Detect which cell encompasses the target text, then output its [x, y] center coordinate. 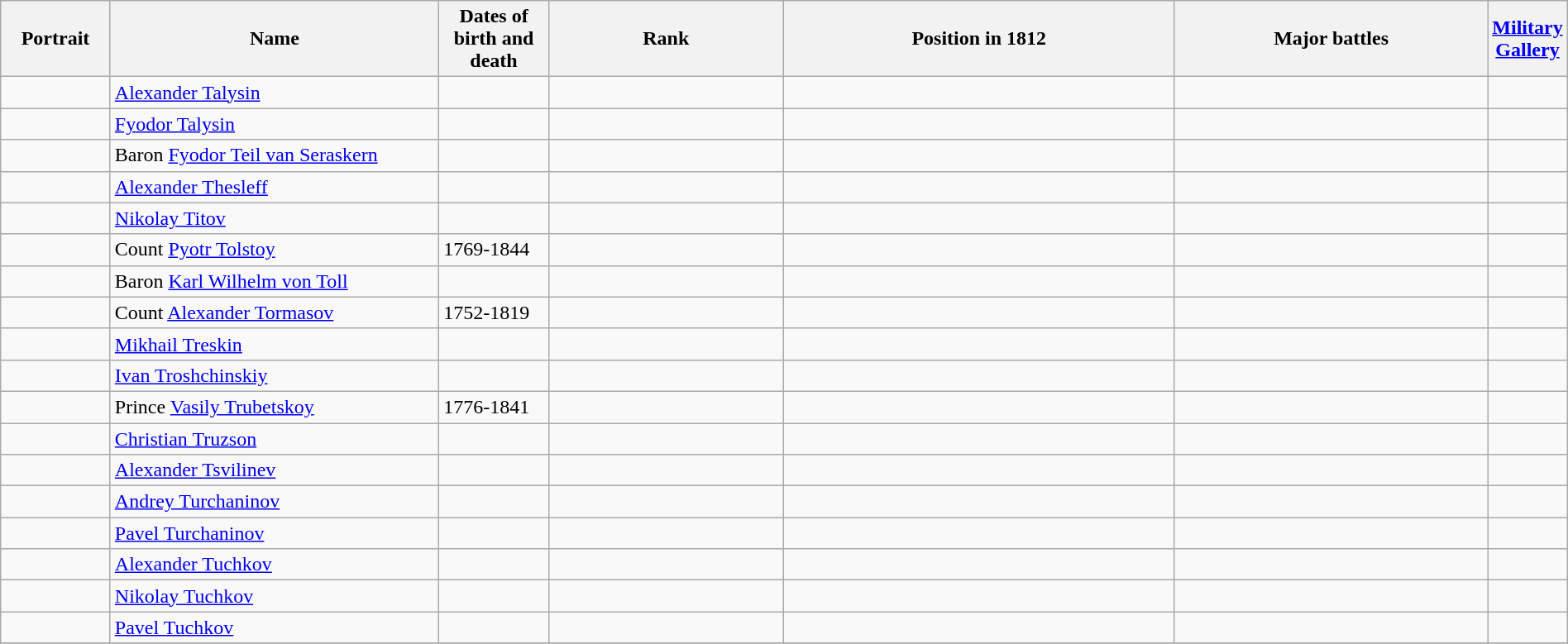
Baron Fyodor Teil van Seraskern [275, 155]
Alexander Thesleff [275, 187]
1752-1819 [495, 312]
Andrey Turchaninov [275, 502]
Ivan Troshchinskiy [275, 375]
Pavel Tuchkov [275, 627]
Major battles [1331, 39]
Portrait [56, 39]
1776-1841 [495, 407]
Nikolay Titov [275, 218]
Rank [666, 39]
Count Alexander Tormasov [275, 312]
Dates of birth and death [495, 39]
Mikhail Treskin [275, 344]
Fyodor Talysin [275, 124]
Count Pyotr Tolstoy [275, 250]
Position in 1812 [979, 39]
Military Gallery [1527, 39]
Prince Vasily Trubetskoy [275, 407]
Nikolay Tuchkov [275, 596]
Alexander Tuchkov [275, 565]
Name [275, 39]
1769-1844 [495, 250]
Pavel Turchaninov [275, 533]
Baron Karl Wilhelm von Toll [275, 281]
Christian Truzson [275, 439]
Alexander Talysin [275, 93]
Alexander Tsvilinev [275, 470]
